Locate the cell with the specified text and output its (x, y) center coordinate. 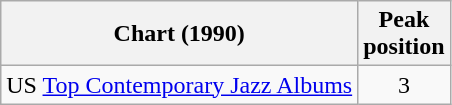
US Top Contemporary Jazz Albums (180, 85)
3 (404, 85)
Peakposition (404, 34)
Chart (1990) (180, 34)
